Return the [X, Y] coordinate for the center point of the cell that contains the specified text.  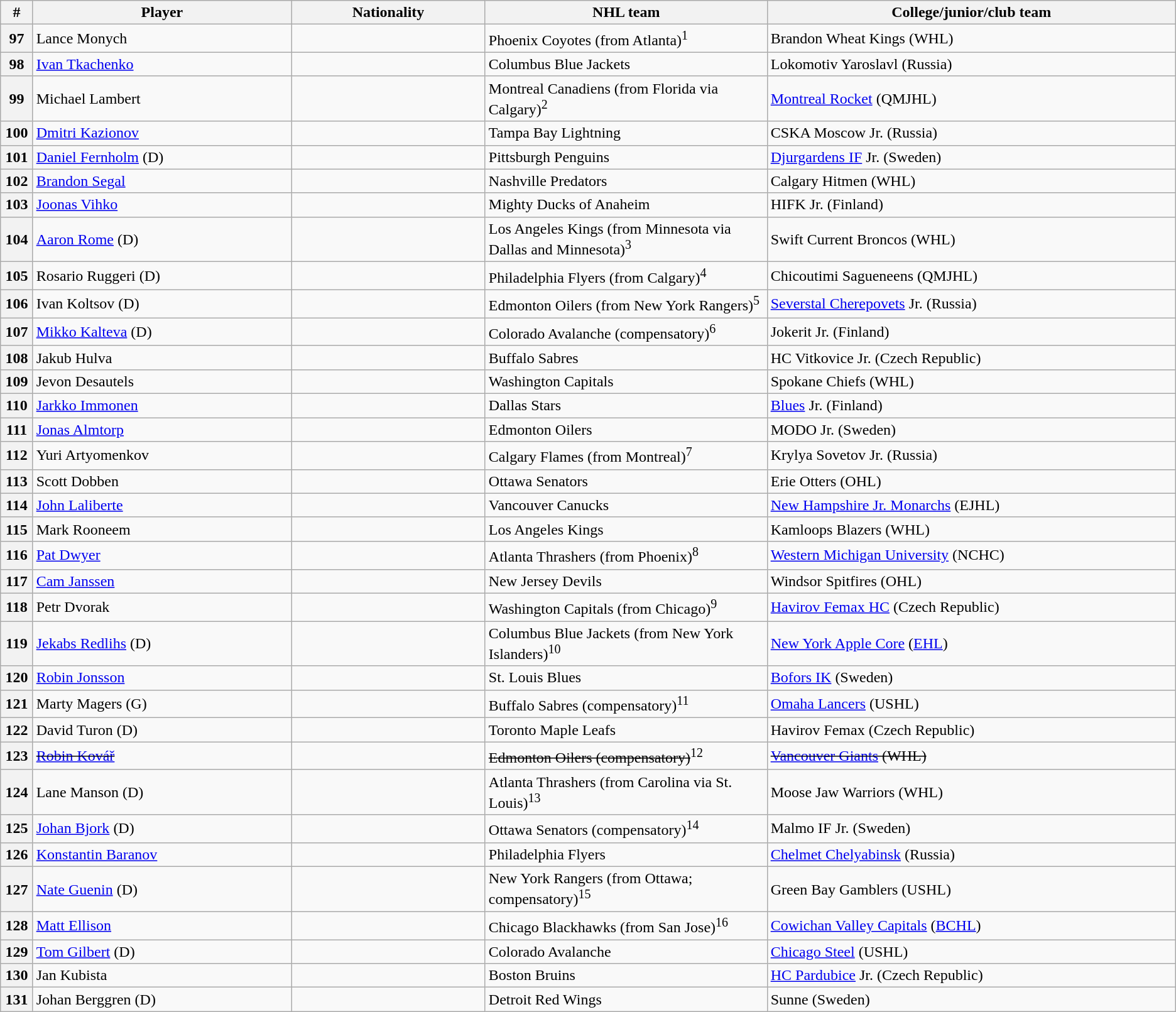
130 [16, 976]
Krylya Sovetov Jr. (Russia) [971, 456]
Dallas Stars [626, 406]
105 [16, 276]
Havirov Femax HC (Czech Republic) [971, 607]
103 [16, 205]
Vancouver Canucks [626, 505]
119 [16, 644]
College/junior/club team [971, 13]
109 [16, 382]
Konstantin Baranov [162, 855]
Moose Jaw Warriors (WHL) [971, 792]
HIFK Jr. (Finland) [971, 205]
Matt Ellison [162, 926]
Nate Guenin (D) [162, 890]
Swift Current Broncos (WHL) [971, 239]
Washington Capitals [626, 382]
Mark Rooneem [162, 529]
New York Rangers (from Ottawa; compensatory)15 [626, 890]
Dmitri Kazionov [162, 133]
Windsor Spitfires (OHL) [971, 581]
126 [16, 855]
98 [16, 64]
Montreal Rocket (QMJHL) [971, 99]
97 [16, 39]
David Turon (D) [162, 730]
111 [16, 430]
Pat Dwyer [162, 555]
Jekabs Redlihs (D) [162, 644]
Jakub Hulva [162, 357]
Philadelphia Flyers [626, 855]
Washington Capitals (from Chicago)9 [626, 607]
Phoenix Coyotes (from Atlanta)1 [626, 39]
Philadelphia Flyers (from Calgary)4 [626, 276]
Los Angeles Kings [626, 529]
104 [16, 239]
Kamloops Blazers (WHL) [971, 529]
Nashville Predators [626, 181]
Lokomotiv Yaroslavl (Russia) [971, 64]
Lance Monych [162, 39]
Mikko Kalteva (D) [162, 332]
Montreal Canadiens (from Florida via Calgary)2 [626, 99]
Cam Janssen [162, 581]
Chicoutimi Sagueneens (QMJHL) [971, 276]
Buffalo Sabres (compensatory)11 [626, 704]
Jokerit Jr. (Finland) [971, 332]
St. Louis Blues [626, 678]
Omaha Lancers (USHL) [971, 704]
CSKA Moscow Jr. (Russia) [971, 133]
113 [16, 481]
Colorado Avalanche [626, 952]
Los Angeles Kings (from Minnesota via Dallas and Minnesota)3 [626, 239]
HC Pardubice Jr. (Czech Republic) [971, 976]
117 [16, 581]
99 [16, 99]
Toronto Maple Leafs [626, 730]
100 [16, 133]
Yuri Artyomenkov [162, 456]
Colorado Avalanche (compensatory)6 [626, 332]
120 [16, 678]
124 [16, 792]
Chicago Steel (USHL) [971, 952]
Ottawa Senators [626, 481]
115 [16, 529]
116 [16, 555]
128 [16, 926]
Edmonton Oilers (compensatory)12 [626, 756]
Johan Berggren (D) [162, 999]
Vancouver Giants (WHL) [971, 756]
102 [16, 181]
125 [16, 829]
129 [16, 952]
112 [16, 456]
106 [16, 304]
Tampa Bay Lightning [626, 133]
Brandon Segal [162, 181]
Brandon Wheat Kings (WHL) [971, 39]
110 [16, 406]
Sunne (Sweden) [971, 999]
NHL team [626, 13]
Buffalo Sabres [626, 357]
Mighty Ducks of Anaheim [626, 205]
Petr Dvorak [162, 607]
Detroit Red Wings [626, 999]
New Hampshire Jr. Monarchs (EJHL) [971, 505]
Edmonton Oilers [626, 430]
Aaron Rome (D) [162, 239]
Boston Bruins [626, 976]
Erie Otters (OHL) [971, 481]
122 [16, 730]
Pittsburgh Penguins [626, 157]
Jevon Desautels [162, 382]
Chicago Blackhawks (from San Jose)16 [626, 926]
114 [16, 505]
131 [16, 999]
MODO Jr. (Sweden) [971, 430]
Jarkko Immonen [162, 406]
Robin Kovář [162, 756]
Ivan Tkachenko [162, 64]
Green Bay Gamblers (USHL) [971, 890]
New Jersey Devils [626, 581]
Michael Lambert [162, 99]
Calgary Flames (from Montreal)7 [626, 456]
Chelmet Chelyabinsk (Russia) [971, 855]
Columbus Blue Jackets [626, 64]
HC Vitkovice Jr. (Czech Republic) [971, 357]
Daniel Fernholm (D) [162, 157]
Blues Jr. (Finland) [971, 406]
John Laliberte [162, 505]
123 [16, 756]
Jan Kubista [162, 976]
Joonas Vihko [162, 205]
Robin Jonsson [162, 678]
Jonas Almtorp [162, 430]
Calgary Hitmen (WHL) [971, 181]
New York Apple Core (EHL) [971, 644]
108 [16, 357]
# [16, 13]
Severstal Cherepovets Jr. (Russia) [971, 304]
Rosario Ruggeri (D) [162, 276]
Player [162, 13]
Djurgardens IF Jr. (Sweden) [971, 157]
Spokane Chiefs (WHL) [971, 382]
Nationality [388, 13]
127 [16, 890]
121 [16, 704]
Malmo IF Jr. (Sweden) [971, 829]
Ivan Koltsov (D) [162, 304]
Bofors IK (Sweden) [971, 678]
Atlanta Thrashers (from Phoenix)8 [626, 555]
Ottawa Senators (compensatory)14 [626, 829]
Western Michigan University (NCHC) [971, 555]
107 [16, 332]
Lane Manson (D) [162, 792]
101 [16, 157]
Marty Magers (G) [162, 704]
Tom Gilbert (D) [162, 952]
Edmonton Oilers (from New York Rangers)5 [626, 304]
Scott Dobben [162, 481]
Johan Bjork (D) [162, 829]
Columbus Blue Jackets (from New York Islanders)10 [626, 644]
118 [16, 607]
Havirov Femax (Czech Republic) [971, 730]
Cowichan Valley Capitals (BCHL) [971, 926]
Atlanta Thrashers (from Carolina via St. Louis)13 [626, 792]
